Return the (x, y) coordinate for the center point of the cell that contains the specified text.  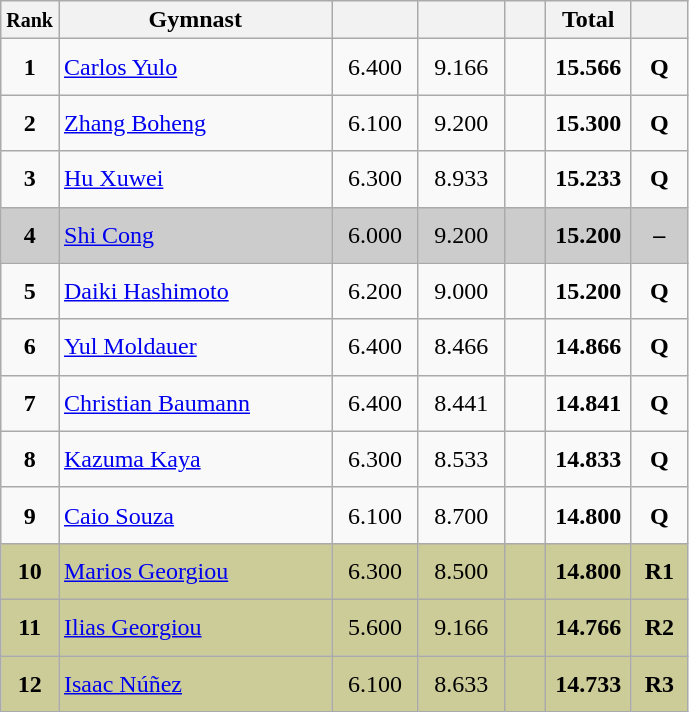
9 (30, 515)
14.733 (588, 684)
8.633 (461, 684)
3 (30, 179)
15.300 (588, 123)
8.466 (461, 347)
6.200 (375, 291)
14.866 (588, 347)
Zhang Boheng (195, 123)
R1 (659, 571)
Marios Georgiou (195, 571)
8.533 (461, 459)
Carlos Yulo (195, 67)
Total (588, 20)
Daiki Hashimoto (195, 291)
11 (30, 627)
Shi Cong (195, 235)
15.233 (588, 179)
R3 (659, 684)
5 (30, 291)
14.841 (588, 403)
9.000 (461, 291)
Yul Moldauer (195, 347)
14.766 (588, 627)
4 (30, 235)
8.441 (461, 403)
Isaac Núñez (195, 684)
10 (30, 571)
Hu Xuwei (195, 179)
14.833 (588, 459)
– (659, 235)
2 (30, 123)
5.600 (375, 627)
Christian Baumann (195, 403)
Gymnast (195, 20)
Rank (30, 20)
Caio Souza (195, 515)
6.000 (375, 235)
Ilias Georgiou (195, 627)
15.566 (588, 67)
8.700 (461, 515)
8.933 (461, 179)
7 (30, 403)
R2 (659, 627)
12 (30, 684)
6 (30, 347)
8 (30, 459)
Kazuma Kaya (195, 459)
1 (30, 67)
8.500 (461, 571)
